Detect which cell encompasses the target text, then output its (x, y) center coordinate. 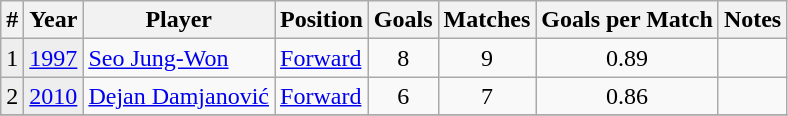
Dejan Damjanović (179, 96)
2010 (54, 96)
Player (179, 20)
Position (322, 20)
8 (403, 58)
2 (12, 96)
1997 (54, 58)
Notes (752, 20)
Seo Jung-Won (179, 58)
Matches (487, 20)
7 (487, 96)
# (12, 20)
1 (12, 58)
9 (487, 58)
0.89 (628, 58)
0.86 (628, 96)
Goals per Match (628, 20)
6 (403, 96)
Goals (403, 20)
Year (54, 20)
